Extract the [X, Y] coordinate from the center of the cell holding the provided text.  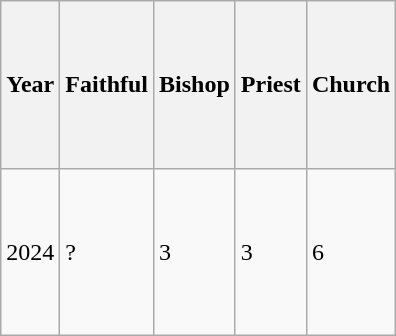
Faithful [107, 84]
Priest [270, 84]
? [107, 252]
Year [30, 84]
Bishop [195, 84]
2024 [30, 252]
6 [350, 252]
Church [350, 84]
